Determine the [X, Y] coordinate at the center of the cell enclosing the given text.  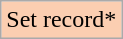
Set record* [62, 20]
